Pinpoint the cell where the given text exists, returning its (x, y) midpoint coordinate. 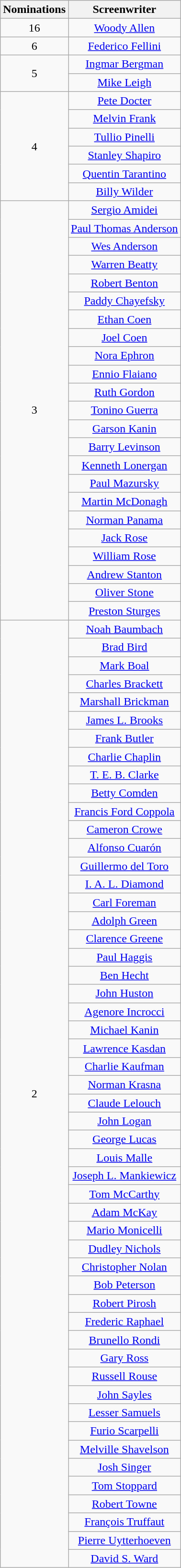
Alfonso Cuarón (124, 848)
Kenneth Lonergan (124, 465)
William Rose (124, 556)
John Logan (124, 1121)
Noah Baumbach (124, 629)
Andrew Stanton (124, 575)
Mike Leigh (124, 82)
Billy Wilder (124, 192)
Michael Kanin (124, 1030)
Lawrence Kasdan (124, 1048)
Tonino Guerra (124, 410)
Melvin Frank (124, 119)
Ennio Flaiano (124, 374)
John Huston (124, 993)
Nominations (34, 10)
Charles Brackett (124, 684)
Paddy Chayefsky (124, 301)
Joseph L. Mankiewicz (124, 1176)
Frederic Raphael (124, 1321)
Wes Anderson (124, 247)
Ingmar Bergman (124, 64)
Bob Peterson (124, 1285)
John Sayles (124, 1395)
François Truffaut (124, 1522)
Pete Docter (124, 101)
Claude Lelouch (124, 1103)
Josh Singer (124, 1467)
Guillermo del Toro (124, 866)
Charlie Kaufman (124, 1066)
Marshall Brickman (124, 702)
T. E. B. Clarke (124, 775)
Brad Bird (124, 647)
Jack Rose (124, 538)
Carl Foreman (124, 902)
Screenwriter (124, 10)
Ruth Gordon (124, 392)
Louis Malle (124, 1158)
Norman Krasna (124, 1084)
Robert Pirosh (124, 1303)
James L. Brooks (124, 720)
3 (34, 410)
Betty Comden (124, 793)
Gary Ross (124, 1358)
Warren Beatty (124, 265)
6 (34, 46)
Adolph Green (124, 921)
Woody Allen (124, 28)
Clarence Greene (124, 939)
Joel Coen (124, 338)
Francis Ford Coppola (124, 812)
I. A. L. Diamond (124, 884)
Paul Thomas Anderson (124, 228)
Quentin Tarantino (124, 173)
Preston Sturges (124, 611)
George Lucas (124, 1139)
5 (34, 73)
16 (34, 28)
Nora Ephron (124, 356)
Federico Fellini (124, 46)
David S. Ward (124, 1558)
Agenore Incrocci (124, 1012)
Cameron Crowe (124, 830)
Melville Shavelson (124, 1449)
Dudley Nichols (124, 1249)
Paul Mazursky (124, 483)
Sergio Amidei (124, 210)
Robert Towne (124, 1504)
Tom Stoppard (124, 1486)
Barry Levinson (124, 447)
4 (34, 146)
Brunello Rondi (124, 1340)
Ben Hecht (124, 975)
2 (34, 1094)
Norman Panama (124, 519)
Pierre Uytterhoeven (124, 1540)
Charlie Chaplin (124, 756)
Frank Butler (124, 738)
Christopher Nolan (124, 1267)
Adam McKay (124, 1212)
Furio Scarpelli (124, 1431)
Robert Benton (124, 283)
Mario Monicelli (124, 1230)
Russell Rouse (124, 1376)
Oliver Stone (124, 593)
Tullio Pinelli (124, 137)
Tom McCarthy (124, 1194)
Martin McDonagh (124, 501)
Garson Kanin (124, 429)
Mark Boal (124, 666)
Stanley Shapiro (124, 155)
Paul Haggis (124, 957)
Ethan Coen (124, 319)
Lesser Samuels (124, 1413)
